Return the (X, Y) coordinate for the center point of the cell that contains the specified text.  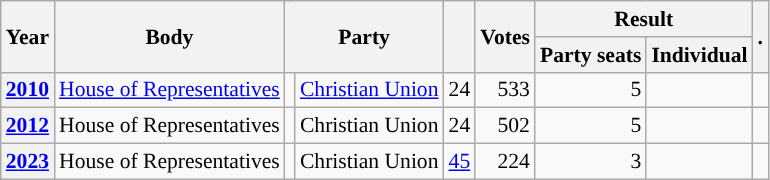
2023 (28, 162)
Individual (699, 55)
502 (505, 126)
Body (170, 36)
. (761, 36)
2010 (28, 90)
224 (505, 162)
Result (644, 19)
2012 (28, 126)
Party seats (590, 55)
Year (28, 36)
Votes (505, 36)
45 (460, 162)
3 (590, 162)
Party (364, 36)
533 (505, 90)
